Identify which cell holds the provided text, then report its [x, y] central coordinate. 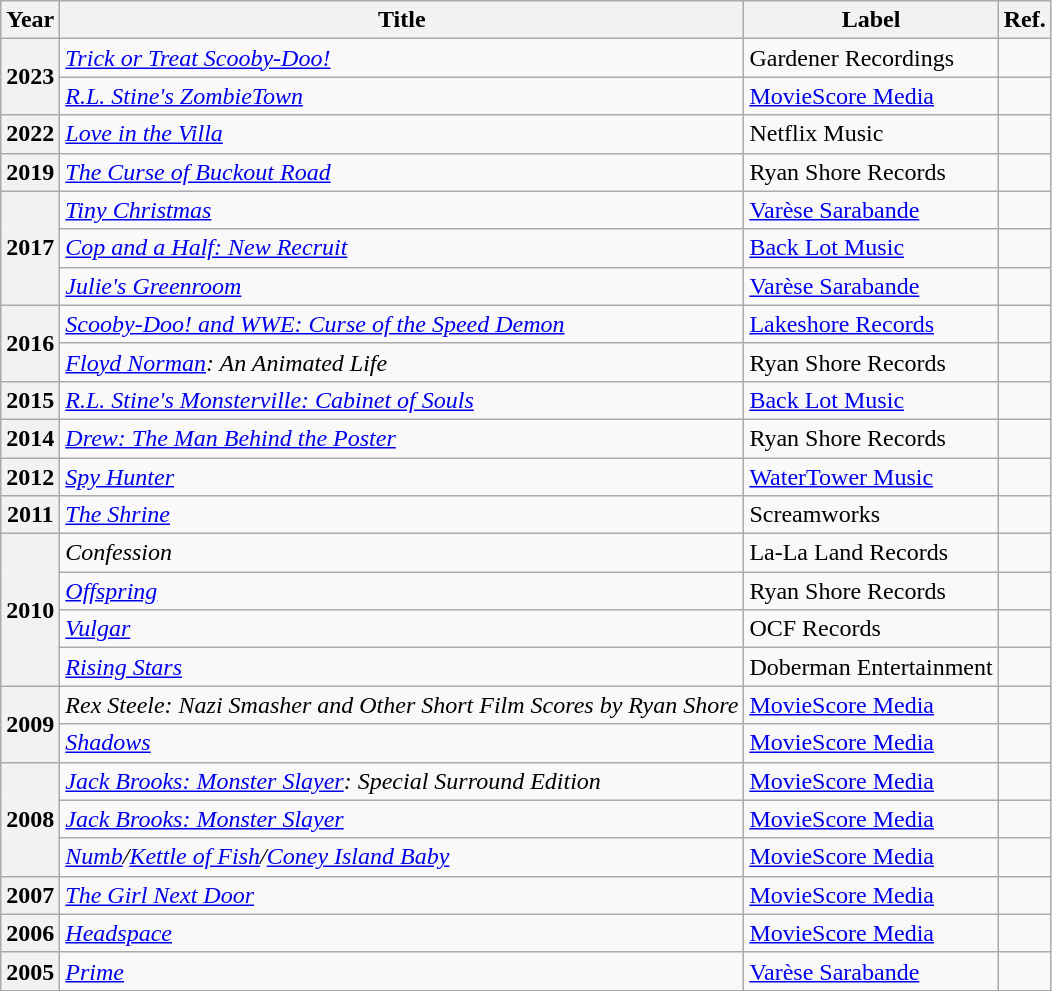
Rising Stars [402, 667]
2022 [30, 134]
Netflix Music [871, 134]
2014 [30, 438]
Year [30, 20]
The Girl Next Door [402, 895]
Screamworks [871, 515]
2023 [30, 77]
2006 [30, 933]
Tiny Christmas [402, 210]
Love in the Villa [402, 134]
Numb/Kettle of Fish/Coney Island Baby [402, 857]
Ref. [1024, 20]
WaterTower Music [871, 477]
Doberman Entertainment [871, 667]
2017 [30, 248]
Shadows [402, 743]
Offspring [402, 591]
Label [871, 20]
Spy Hunter [402, 477]
2008 [30, 819]
2010 [30, 610]
2005 [30, 971]
La-La Land Records [871, 553]
Gardener Recordings [871, 58]
Lakeshore Records [871, 324]
2016 [30, 343]
Cop and a Half: New Recruit [402, 248]
R.L. Stine's ZombieTown [402, 96]
Jack Brooks: Monster Slayer [402, 819]
The Shrine [402, 515]
2019 [30, 172]
Vulgar [402, 629]
Julie's Greenroom [402, 286]
2012 [30, 477]
Drew: The Man Behind the Poster [402, 438]
OCF Records [871, 629]
Floyd Norman: An Animated Life [402, 362]
Scooby-Doo! and WWE: Curse of the Speed Demon [402, 324]
Trick or Treat Scooby-Doo! [402, 58]
The Curse of Buckout Road [402, 172]
Title [402, 20]
Headspace [402, 933]
Prime [402, 971]
Confession [402, 553]
2009 [30, 724]
2007 [30, 895]
Jack Brooks: Monster Slayer: Special Surround Edition [402, 781]
2011 [30, 515]
R.L. Stine's Monsterville: Cabinet of Souls [402, 400]
Rex Steele: Nazi Smasher and Other Short Film Scores by Ryan Shore [402, 705]
2015 [30, 400]
